Provide the (X, Y) coordinate of the cell's center where the given text is located.  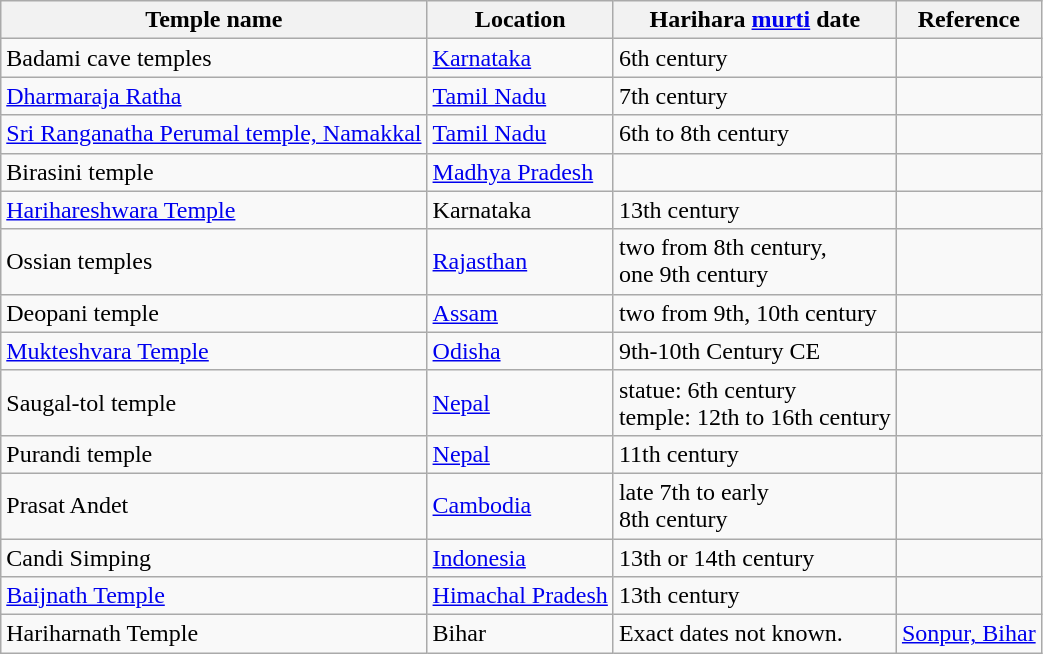
Ossian temples (214, 262)
Bihar (520, 634)
Mukteshvara Temple (214, 351)
Himachal Pradesh (520, 596)
Prasat Andet (214, 506)
Cambodia (520, 506)
Odisha (520, 351)
Deopani temple (214, 313)
Dharmaraja Ratha (214, 96)
two from 9th, 10th century (754, 313)
Candi Simping (214, 557)
Indonesia (520, 557)
13th or 14th century (754, 557)
Temple name (214, 20)
7th century (754, 96)
Sonpur, Bihar (968, 634)
Location (520, 20)
Reference (968, 20)
11th century (754, 454)
Badami cave temples (214, 58)
two from 8th century,one 9th century (754, 262)
Harihareshwara Temple (214, 210)
Rajasthan (520, 262)
Birasini temple (214, 172)
6th to 8th century (754, 134)
Exact dates not known. (754, 634)
Purandi temple (214, 454)
Hariharnath Temple (214, 634)
Saugal-tol temple (214, 402)
late 7th to early8th century (754, 506)
Harihara murti date (754, 20)
statue: 6th centurytemple: 12th to 16th century (754, 402)
Assam (520, 313)
Sri Ranganatha Perumal temple, Namakkal (214, 134)
Baijnath Temple (214, 596)
6th century (754, 58)
Madhya Pradesh (520, 172)
9th-10th Century CE (754, 351)
